Pinpoint the cell where the given text exists, returning its [X, Y] midpoint coordinate. 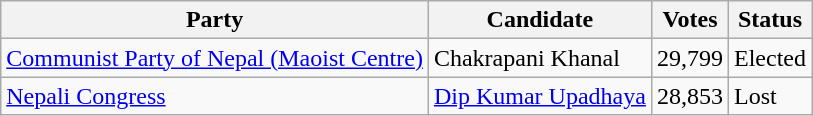
Party [215, 20]
Nepali Congress [215, 96]
28,853 [690, 96]
Chakrapani Khanal [540, 58]
29,799 [690, 58]
Dip Kumar Upadhaya [540, 96]
Lost [770, 96]
Votes [690, 20]
Elected [770, 58]
Candidate [540, 20]
Communist Party of Nepal (Maoist Centre) [215, 58]
Status [770, 20]
